Scan for the cell matching the given text and deliver its (X, Y) coordinate at center. 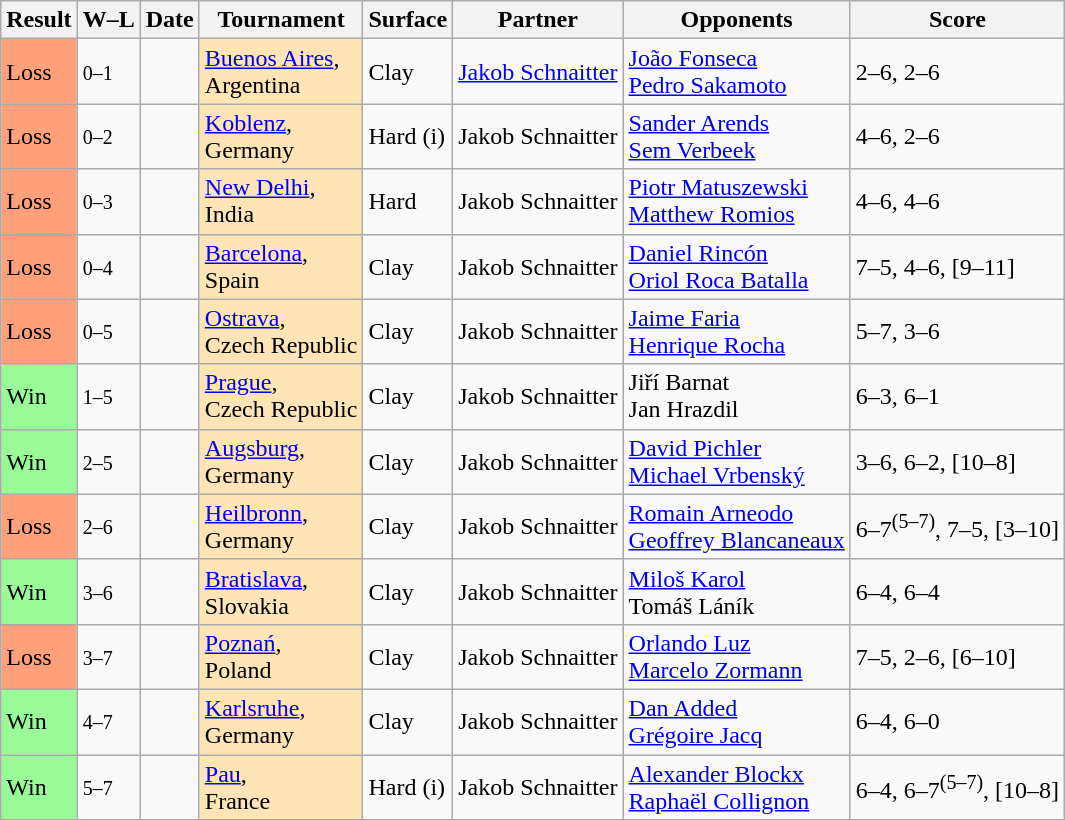
0–2 (108, 136)
Score (957, 20)
Buenos Aires, Argentina (281, 72)
5–7, 3–6 (957, 332)
Bratislava, Slovakia (281, 592)
Ostrava, Czech Republic (281, 332)
Jaime Faria Henrique Rocha (736, 332)
6–4, 6–7(5–7), [10–8] (957, 786)
Heilbronn, Germany (281, 526)
Poznań, Poland (281, 656)
João Fonseca Pedro Sakamoto (736, 72)
Sander Arends Sem Verbeek (736, 136)
5–7 (108, 786)
Daniel Rincón Oriol Roca Batalla (736, 266)
Piotr Matuszewski Matthew Romios (736, 202)
Date (170, 20)
2–6, 2–6 (957, 72)
New Delhi, India (281, 202)
2–5 (108, 462)
Alexander Blockx Raphaël Collignon (736, 786)
Surface (408, 20)
Result (39, 20)
Barcelona, Spain (281, 266)
Romain Arneodo Geoffrey Blancaneaux (736, 526)
Augsburg, Germany (281, 462)
Tournament (281, 20)
7–5, 4–6, [9–11] (957, 266)
3–6 (108, 592)
David Pichler Michael Vrbenský (736, 462)
4–7 (108, 722)
0–5 (108, 332)
Dan Added Grégoire Jacq (736, 722)
6–4, 6–4 (957, 592)
4–6, 2–6 (957, 136)
Orlando Luz Marcelo Zormann (736, 656)
7–5, 2–6, [6–10] (957, 656)
0–1 (108, 72)
0–4 (108, 266)
6–4, 6–0 (957, 722)
4–6, 4–6 (957, 202)
6–7(5–7), 7–5, [3–10] (957, 526)
Opponents (736, 20)
Miloš Karol Tomáš Láník (736, 592)
W–L (108, 20)
1–5 (108, 396)
3–7 (108, 656)
Partner (538, 20)
Jiří Barnat Jan Hrazdil (736, 396)
Prague, Czech Republic (281, 396)
Hard (408, 202)
3–6, 6–2, [10–8] (957, 462)
6–3, 6–1 (957, 396)
Karlsruhe, Germany (281, 722)
Koblenz, Germany (281, 136)
Pau, France (281, 786)
0–3 (108, 202)
2–6 (108, 526)
